Scan for the cell matching the given text and deliver its [X, Y] coordinate at center. 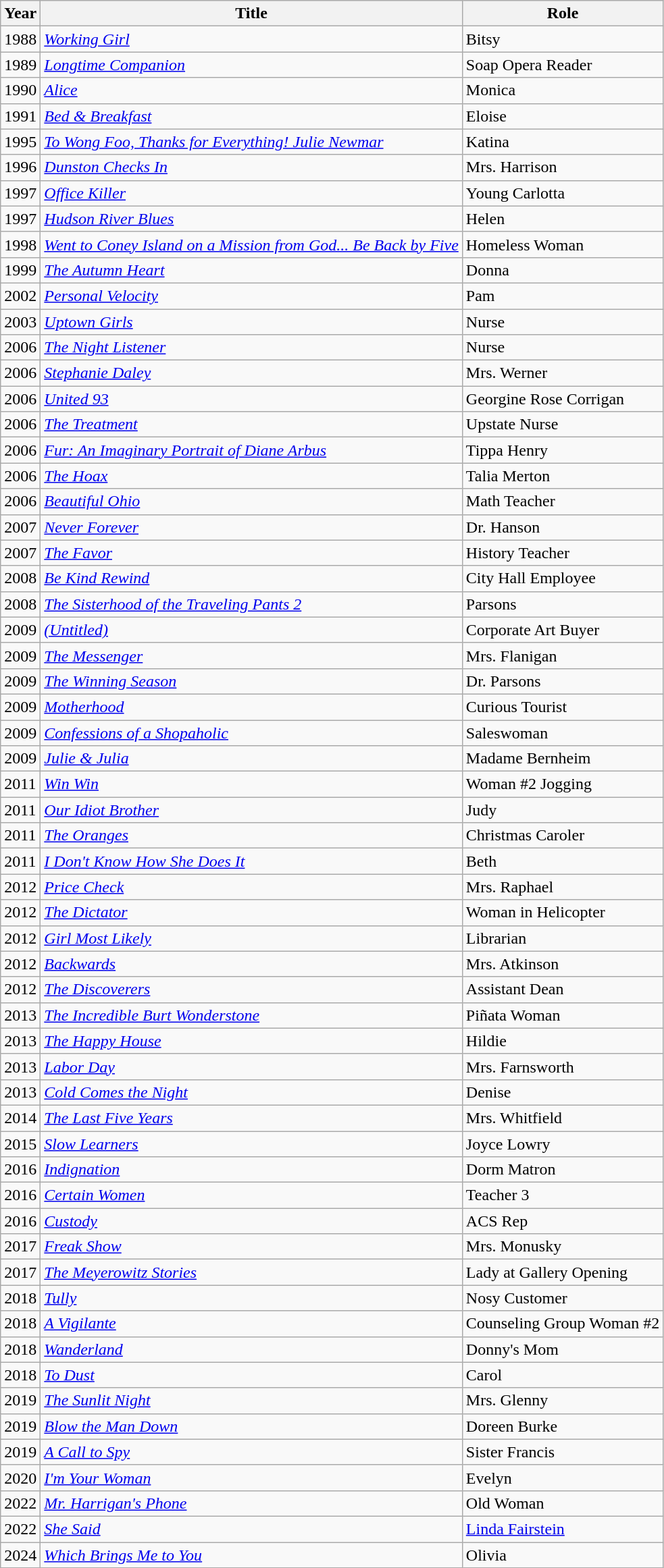
Beautiful Ohio [251, 502]
Julie & Julia [251, 759]
The Sisterhood of the Traveling Pants 2 [251, 604]
Doreen Burke [562, 1426]
Indignation [251, 1170]
The Discoverers [251, 990]
Monica [562, 90]
Bed & Breakfast [251, 116]
Young Carlotta [562, 193]
ACS Rep [562, 1221]
Stephanie Daley [251, 373]
The Autumn Heart [251, 270]
Working Girl [251, 39]
Librarian [562, 938]
Never Forever [251, 527]
Role [562, 13]
Longtime Companion [251, 65]
History Teacher [562, 553]
Parsons [562, 604]
Custody [251, 1221]
The Last Five Years [251, 1118]
The Oranges [251, 836]
Curious Tourist [562, 707]
Christmas Caroler [562, 836]
The Sunlit Night [251, 1401]
Beth [562, 861]
Be Kind Rewind [251, 578]
Joyce Lowry [562, 1144]
Evelyn [562, 1478]
Uptown Girls [251, 322]
Girl Most Likely [251, 938]
(Untitled) [251, 630]
She Said [251, 1529]
Old Woman [562, 1503]
The Favor [251, 553]
A Vigilante [251, 1324]
Confessions of a Shopaholic [251, 732]
To Wong Foo, Thanks for Everything! Julie Newmar [251, 142]
United 93 [251, 399]
Dorm Matron [562, 1170]
Mr. Harrigan's Phone [251, 1503]
Talia Merton [562, 476]
Mrs. Harrison [562, 167]
Donny's Mom [562, 1349]
Georgine Rose Corrigan [562, 399]
Mrs. Flanigan [562, 655]
The Messenger [251, 655]
2014 [20, 1118]
Labor Day [251, 1066]
Carol [562, 1375]
Alice [251, 90]
Freak Show [251, 1247]
Saleswoman [562, 732]
Woman in Helicopter [562, 913]
Katina [562, 142]
I Don't Know How She Does It [251, 861]
The Treatment [251, 425]
2003 [20, 322]
Our Idiot Brother [251, 810]
Donna [562, 270]
Which Brings Me to You [251, 1555]
Woman #2 Jogging [562, 784]
Eloise [562, 116]
Blow the Man Down [251, 1426]
1989 [20, 65]
1998 [20, 244]
Mrs. Raphael [562, 887]
Helen [562, 219]
Dr. Parsons [562, 681]
2015 [20, 1144]
Title [251, 13]
I'm Your Woman [251, 1478]
The Happy House [251, 1041]
Teacher 3 [562, 1195]
Sister Francis [562, 1452]
1999 [20, 270]
Win Win [251, 784]
1988 [20, 39]
Math Teacher [562, 502]
Certain Women [251, 1195]
The Dictator [251, 913]
Backwards [251, 964]
Slow Learners [251, 1144]
Hudson River Blues [251, 219]
Counseling Group Woman #2 [562, 1324]
2020 [20, 1478]
2002 [20, 296]
Mrs. Monusky [562, 1247]
A Call to Spy [251, 1452]
2024 [20, 1555]
Pam [562, 296]
City Hall Employee [562, 578]
Piñata Woman [562, 1015]
Mrs. Farnsworth [562, 1066]
Linda Fairstein [562, 1529]
Lady at Gallery Opening [562, 1272]
Soap Opera Reader [562, 65]
Olivia [562, 1555]
Mrs. Whitfield [562, 1118]
Denise [562, 1092]
1995 [20, 142]
The Meyerowitz Stories [251, 1272]
Dunston Checks In [251, 167]
Went to Coney Island on a Mission from God... Be Back by Five [251, 244]
Upstate Nurse [562, 425]
The Winning Season [251, 681]
Assistant Dean [562, 990]
Personal Velocity [251, 296]
Nosy Customer [562, 1298]
1996 [20, 167]
Year [20, 13]
Mrs. Werner [562, 373]
To Dust [251, 1375]
The Hoax [251, 476]
Mrs. Glenny [562, 1401]
Tippa Henry [562, 450]
Tully [251, 1298]
Hildie [562, 1041]
Corporate Art Buyer [562, 630]
Fur: An Imaginary Portrait of Diane Arbus [251, 450]
1991 [20, 116]
Cold Comes the Night [251, 1092]
Homeless Woman [562, 244]
Office Killer [251, 193]
1990 [20, 90]
The Incredible Burt Wonderstone [251, 1015]
Mrs. Atkinson [562, 964]
Judy [562, 810]
Madame Bernheim [562, 759]
Wanderland [251, 1349]
The Night Listener [251, 348]
Price Check [251, 887]
Bitsy [562, 39]
Motherhood [251, 707]
Dr. Hanson [562, 527]
